For the text-containing cell, return its midpoint in [X, Y] coordinate format. 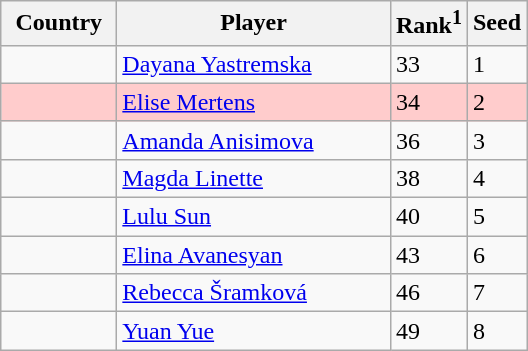
8 [496, 331]
49 [428, 331]
5 [496, 217]
Lulu Sun [254, 217]
4 [496, 178]
Rank1 [428, 24]
2 [496, 102]
Yuan Yue [254, 331]
46 [428, 293]
6 [496, 255]
Rebecca Šramková [254, 293]
Seed [496, 24]
Country [59, 24]
43 [428, 255]
7 [496, 293]
36 [428, 140]
Player [254, 24]
Dayana Yastremska [254, 64]
Amanda Anisimova [254, 140]
Elina Avanesyan [254, 255]
Magda Linette [254, 178]
1 [496, 64]
3 [496, 140]
40 [428, 217]
38 [428, 178]
33 [428, 64]
34 [428, 102]
Elise Mertens [254, 102]
